Capture the cell that displays the provided text and extract its (X, Y) central coordinate. 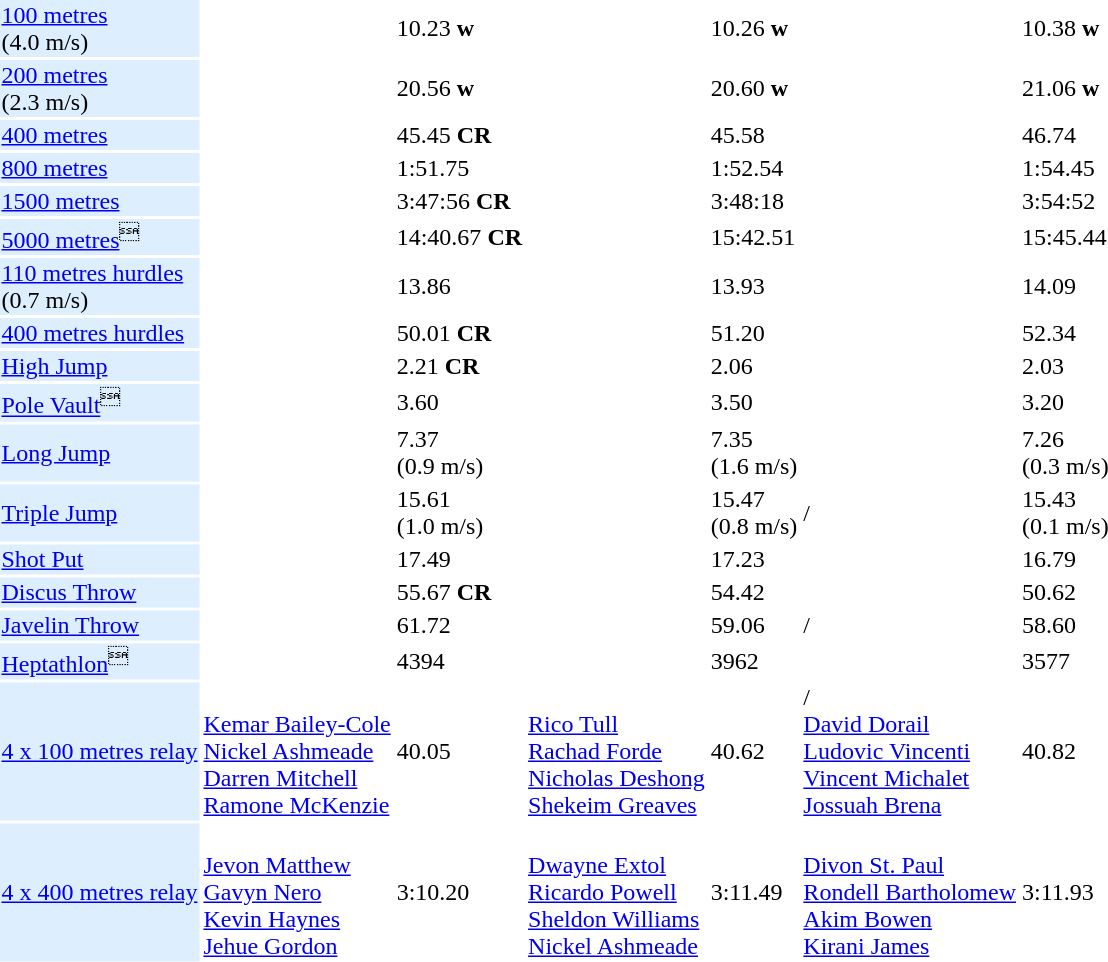
40.62 (754, 751)
51.20 (754, 333)
3.60 (459, 402)
3.50 (754, 402)
3:48:18 (754, 201)
400 metres (100, 135)
14:40.67 CR (459, 237)
4 x 100 metres relay (100, 751)
Shot Put (100, 559)
10.23 w (459, 28)
Kemar Bailey-Cole Nickel Ashmeade Darren Mitchell Ramone McKenzie (297, 751)
59.06 (754, 625)
13.93 (754, 286)
200 metres (2.3 m/s) (100, 88)
45.58 (754, 135)
100 metres (4.0 m/s) (100, 28)
61.72 (459, 625)
15:42.51 (754, 237)
110 metres hurdles (0.7 m/s) (100, 286)
3962 (754, 661)
High Jump (100, 366)
1:52.54 (754, 168)
Discus Throw (100, 592)
/ David Dorail Ludovic Vincenti Vincent Michalet Jossuah Brena (910, 751)
45.45 CR (459, 135)
Heptathlon (100, 661)
2.06 (754, 366)
Jevon Matthew Gavyn Nero Kevin Haynes Jehue Gordon (297, 892)
Pole Vault (100, 402)
17.49 (459, 559)
40.05 (459, 751)
55.67 CR (459, 592)
2.21 CR (459, 366)
800 metres (100, 168)
13.86 (459, 286)
3:11.49 (754, 892)
20.60 w (754, 88)
Javelin Throw (100, 625)
7.35 (1.6 m/s) (754, 452)
5000 metres (100, 237)
17.23 (754, 559)
15.47 (0.8 m/s) (754, 512)
20.56 w (459, 88)
Dwayne Extol Ricardo Powell Sheldon Williams Nickel Ashmeade (617, 892)
7.37 (0.9 m/s) (459, 452)
Divon St. Paul Rondell Bartholomew Akim Bowen Kirani James (910, 892)
1500 metres (100, 201)
3:47:56 CR (459, 201)
3:10.20 (459, 892)
400 metres hurdles (100, 333)
10.26 w (754, 28)
15.61 (1.0 m/s) (459, 512)
Long Jump (100, 452)
50.01 CR (459, 333)
4394 (459, 661)
Triple Jump (100, 512)
54.42 (754, 592)
1:51.75 (459, 168)
4 x 400 metres relay (100, 892)
Rico Tull Rachad Forde Nicholas Deshong Shekeim Greaves (617, 751)
